Scan for the cell matching the given text and deliver its (x, y) coordinate at center. 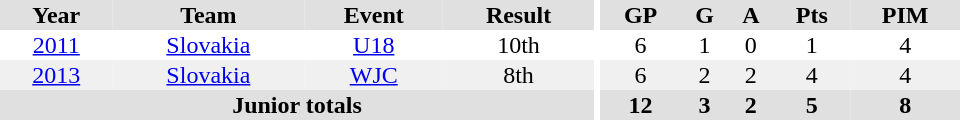
10th (518, 45)
Team (208, 15)
0 (750, 45)
3 (705, 105)
WJC (374, 75)
G (705, 15)
Result (518, 15)
2013 (56, 75)
Year (56, 15)
Event (374, 15)
U18 (374, 45)
GP (641, 15)
8 (905, 105)
PIM (905, 15)
8th (518, 75)
A (750, 15)
12 (641, 105)
5 (812, 105)
2011 (56, 45)
Pts (812, 15)
Junior totals (297, 105)
